Capture the cell that displays the provided text and extract its [x, y] central coordinate. 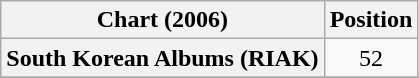
South Korean Albums (RIAK) [162, 58]
Chart (2006) [162, 20]
Position [371, 20]
52 [371, 58]
